Return (X, Y) of the center of cell containing provided text 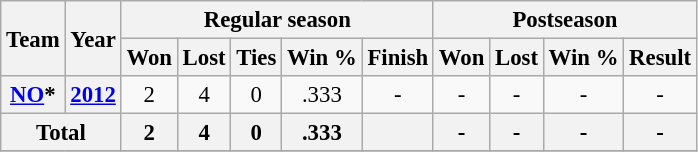
Year (93, 38)
Postseason (564, 20)
Team (33, 38)
2012 (93, 95)
Ties (256, 58)
Total (61, 133)
NO* (33, 95)
Regular season (277, 20)
Result (660, 58)
Finish (398, 58)
